Return the [x, y] coordinate for the center point of the cell that contains the specified text.  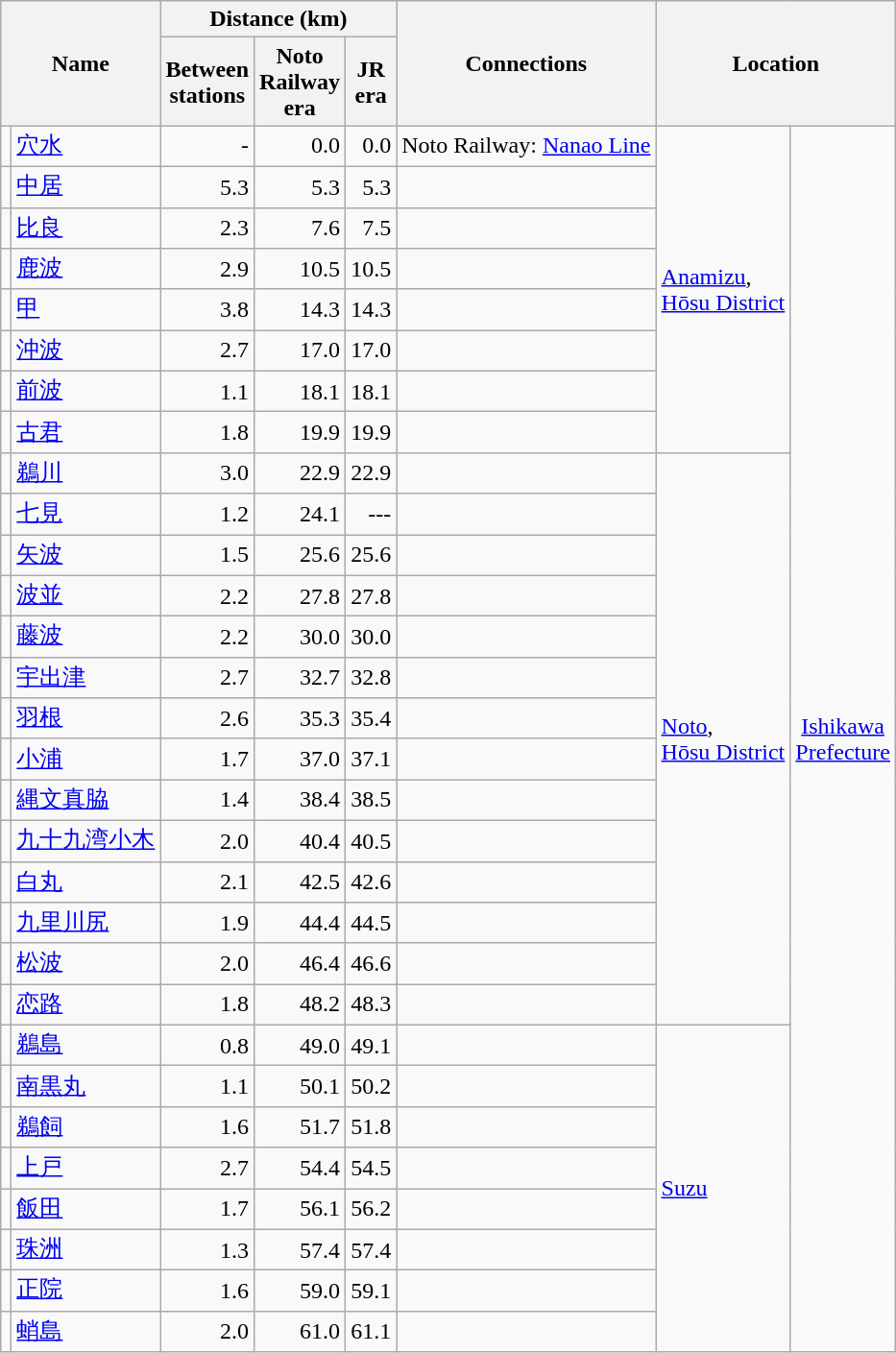
--- [371, 515]
1.5 [207, 555]
2.3 [207, 229]
Noto,Hōsu District [723, 738]
35.3 [300, 718]
51.7 [300, 1127]
24.1 [300, 515]
波並 [86, 595]
56.2 [371, 1210]
3.8 [207, 309]
7.6 [300, 229]
42.6 [371, 882]
古君 [86, 432]
56.1 [300, 1210]
50.2 [371, 1087]
44.5 [371, 924]
穴水 [86, 146]
Ishikawa Prefecture [843, 739]
九十九湾小木 [86, 841]
42.5 [300, 882]
白丸 [86, 882]
1.3 [207, 1250]
44.4 [300, 924]
38.4 [300, 801]
49.1 [371, 1045]
54.4 [300, 1168]
JRera [371, 82]
Location [776, 63]
珠洲 [86, 1250]
上戸 [86, 1168]
中居 [86, 186]
2.6 [207, 718]
3.0 [207, 472]
宇出津 [86, 678]
49.0 [300, 1045]
48.3 [371, 1004]
Noto Railway: Nanao Line [526, 146]
38.5 [371, 801]
0.8 [207, 1045]
九里川尻 [86, 924]
37.1 [371, 759]
藤波 [86, 638]
59.0 [300, 1291]
37.0 [300, 759]
50.1 [300, 1087]
甲 [86, 309]
Suzu [723, 1188]
54.5 [371, 1168]
矢波 [86, 555]
61.0 [300, 1331]
1.2 [207, 515]
Anamizu,Hōsu District [723, 289]
縄文真脇 [86, 801]
1.9 [207, 924]
46.4 [300, 964]
前波 [86, 392]
Name [81, 63]
7.5 [371, 229]
2.1 [207, 882]
鵜島 [86, 1045]
35.4 [371, 718]
正院 [86, 1291]
Betweenstations [207, 82]
恋路 [86, 1004]
羽根 [86, 718]
七見 [86, 515]
2.9 [207, 269]
鵜川 [86, 472]
48.2 [300, 1004]
40.4 [300, 841]
59.1 [371, 1291]
Distance (km) [278, 19]
沖波 [86, 351]
小浦 [86, 759]
松波 [86, 964]
46.6 [371, 964]
鵜飼 [86, 1127]
NotoRailwayera [300, 82]
32.8 [371, 678]
32.7 [300, 678]
比良 [86, 229]
南黒丸 [86, 1087]
40.5 [371, 841]
- [207, 146]
蛸島 [86, 1331]
鹿波 [86, 269]
飯田 [86, 1210]
61.1 [371, 1331]
51.8 [371, 1127]
Connections [526, 63]
1.4 [207, 801]
